Identify which cell holds the provided text, then report its [X, Y] central coordinate. 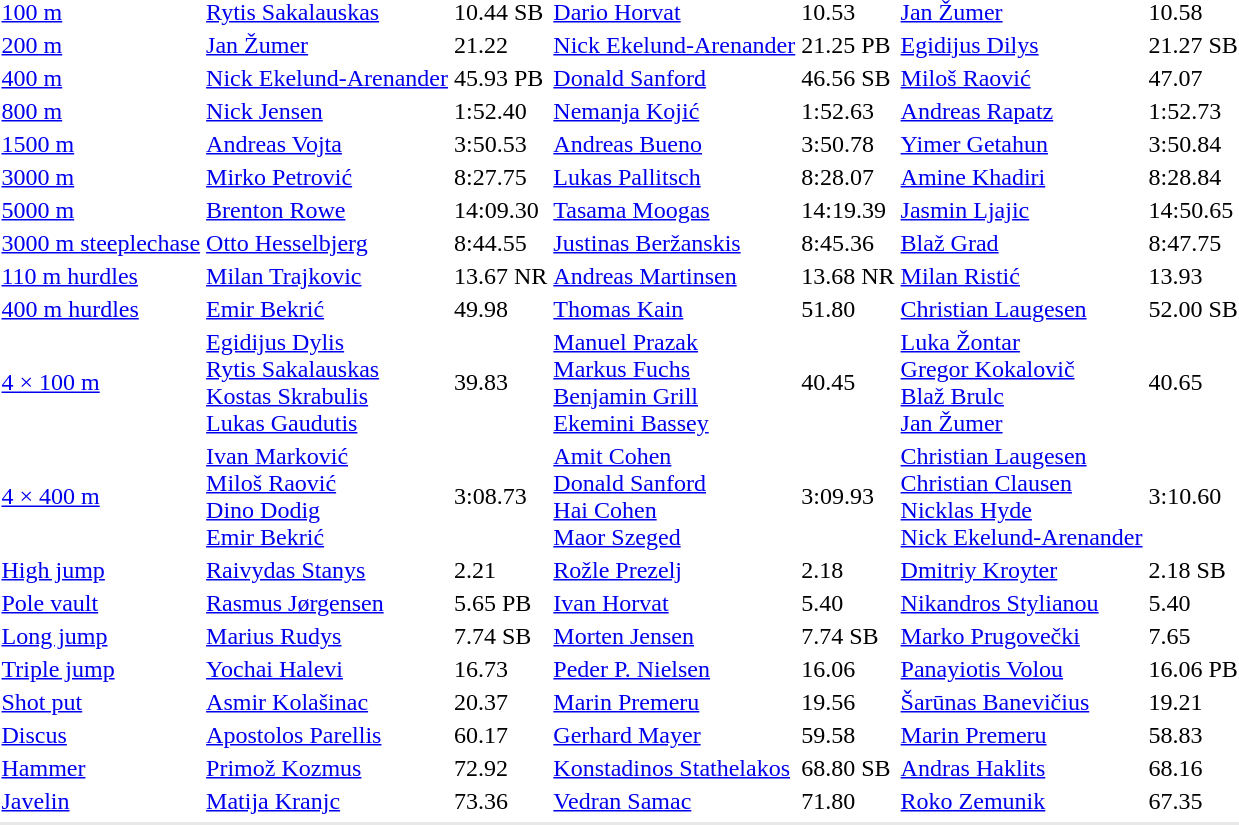
Milan Ristić [1022, 276]
Konstadinos Stathelakos [674, 768]
8:45.36 [848, 243]
Triple jump [101, 669]
Andreas Rapatz [1022, 111]
Rožle Prezelj [674, 570]
Jan Žumer [328, 45]
3:09.93 [848, 496]
14:09.30 [501, 210]
5000 m [101, 210]
Christian LaugesenChristian ClausenNicklas HydeNick Ekelund-Arenander [1022, 496]
39.83 [501, 382]
2.18 [848, 570]
Gerhard Mayer [674, 735]
3:10.60 [1193, 496]
3:08.73 [501, 496]
19.56 [848, 702]
3000 m [101, 177]
400 m hurdles [101, 309]
2.21 [501, 570]
8:44.55 [501, 243]
71.80 [848, 801]
800 m [101, 111]
Luka ŽontarGregor KokalovičBlaž BrulcJan Žumer [1022, 382]
8:27.75 [501, 177]
51.80 [848, 309]
Tasama Moogas [674, 210]
Morten Jensen [674, 636]
4 × 100 m [101, 382]
200 m [101, 45]
49.98 [501, 309]
Andreas Martinsen [674, 276]
14:19.39 [848, 210]
Matija Kranjc [328, 801]
68.16 [1193, 768]
8:28.07 [848, 177]
3:50.53 [501, 144]
110 m hurdles [101, 276]
Vedran Samac [674, 801]
16.06 PB [1193, 669]
Justinas Beržanskis [674, 243]
Otto Hesselbjerg [328, 243]
400 m [101, 78]
21.27 SB [1193, 45]
Mirko Petrović [328, 177]
1:52.73 [1193, 111]
Ivan Horvat [674, 603]
16.73 [501, 669]
1500 m [101, 144]
Nemanja Kojić [674, 111]
16.06 [848, 669]
Raivydas Stanys [328, 570]
Discus [101, 735]
Primož Kozmus [328, 768]
Nick Jensen [328, 111]
Rasmus Jørgensen [328, 603]
8:28.84 [1193, 177]
Donald Sanford [674, 78]
7.65 [1193, 636]
Andreas Bueno [674, 144]
13.93 [1193, 276]
Egidijus DylisRytis SakalauskasKostas SkrabulisLukas Gaudutis [328, 382]
Emir Bekrić [328, 309]
8:47.75 [1193, 243]
1:52.40 [501, 111]
Ivan MarkovićMiloš RaovićDino DodigEmir Bekrić [328, 496]
Pole vault [101, 603]
14:50.65 [1193, 210]
58.83 [1193, 735]
68.80 SB [848, 768]
Blaž Grad [1022, 243]
Christian Laugesen [1022, 309]
Yochai Halevi [328, 669]
Peder P. Nielsen [674, 669]
21.25 PB [848, 45]
19.21 [1193, 702]
Javelin [101, 801]
Yimer Getahun [1022, 144]
Thomas Kain [674, 309]
67.35 [1193, 801]
Brenton Rowe [328, 210]
3:50.84 [1193, 144]
Lukas Pallitsch [674, 177]
1:52.63 [848, 111]
73.36 [501, 801]
20.37 [501, 702]
5.65 PB [501, 603]
46.56 SB [848, 78]
Andreas Vojta [328, 144]
Roko Zemunik [1022, 801]
Milan Trajkovic [328, 276]
Miloš Raović [1022, 78]
60.17 [501, 735]
Apostolos Parellis [328, 735]
High jump [101, 570]
Panayiotis Volou [1022, 669]
2.18 SB [1193, 570]
4 × 400 m [101, 496]
Asmir Kolašinac [328, 702]
3:50.78 [848, 144]
72.92 [501, 768]
Marius Rudys [328, 636]
Amit CohenDonald SanfordHai CohenMaor Szeged [674, 496]
21.22 [501, 45]
Dmitriy Kroyter [1022, 570]
Egidijus Dilys [1022, 45]
59.58 [848, 735]
Hammer [101, 768]
Long jump [101, 636]
Marko Prugovečki [1022, 636]
13.68 NR [848, 276]
Jasmin Ljajic [1022, 210]
Andras Haklits [1022, 768]
40.45 [848, 382]
13.67 NR [501, 276]
Nikandros Stylianou [1022, 603]
40.65 [1193, 382]
Šarūnas Banevičius [1022, 702]
Shot put [101, 702]
Manuel PrazakMarkus FuchsBenjamin GrillEkemini Bassey [674, 382]
45.93 PB [501, 78]
47.07 [1193, 78]
3000 m steeplechase [101, 243]
Amine Khadiri [1022, 177]
52.00 SB [1193, 309]
